Locate the cell with the specified text and output its [x, y] center coordinate. 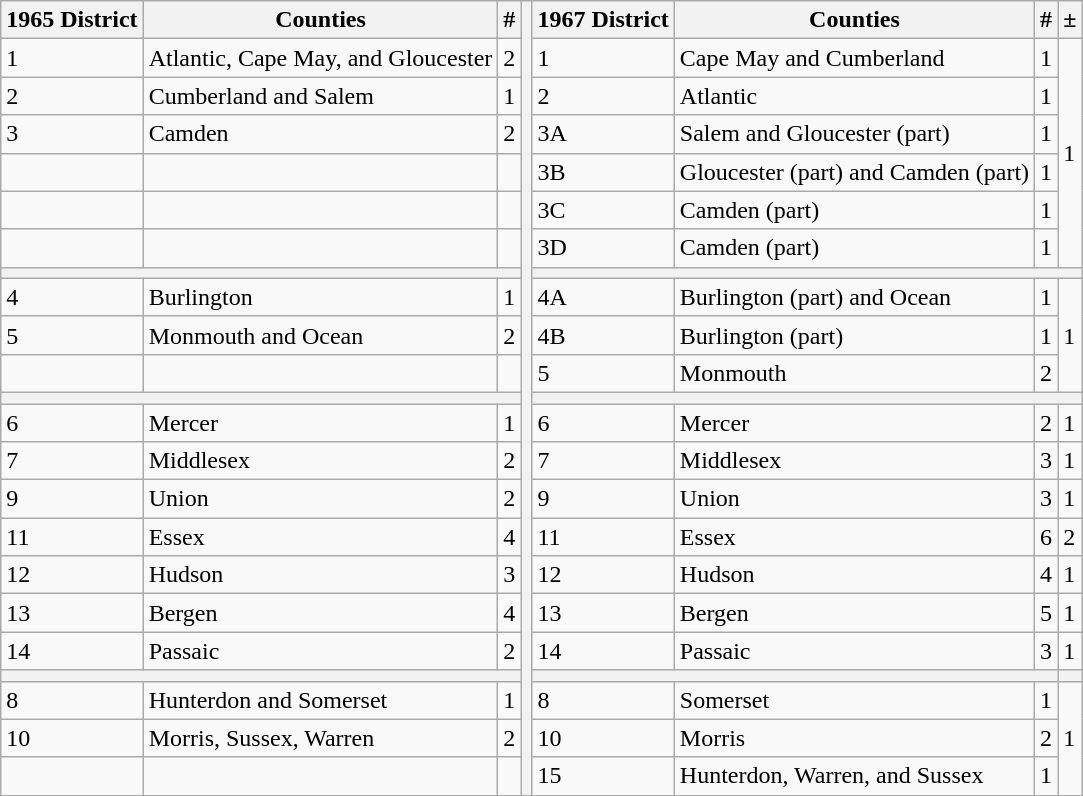
4B [603, 335]
Monmouth [854, 373]
15 [603, 776]
± [1070, 20]
1965 District [72, 20]
1967 District [603, 20]
Atlantic, Cape May, and Gloucester [320, 58]
Monmouth and Ocean [320, 335]
Cape May and Cumberland [854, 58]
4A [603, 297]
3A [603, 134]
3C [603, 210]
Cumberland and Salem [320, 96]
Burlington (part) and Ocean [854, 297]
Hunterdon, Warren, and Sussex [854, 776]
Morris, Sussex, Warren [320, 738]
Burlington (part) [854, 335]
Somerset [854, 700]
Morris [854, 738]
3B [603, 172]
Camden [320, 134]
Burlington [320, 297]
Salem and Gloucester (part) [854, 134]
Gloucester (part) and Camden (part) [854, 172]
Atlantic [854, 96]
Hunterdon and Somerset [320, 700]
3D [603, 248]
